Search for the cell housing the specified text and yield its [X, Y] center coordinate. 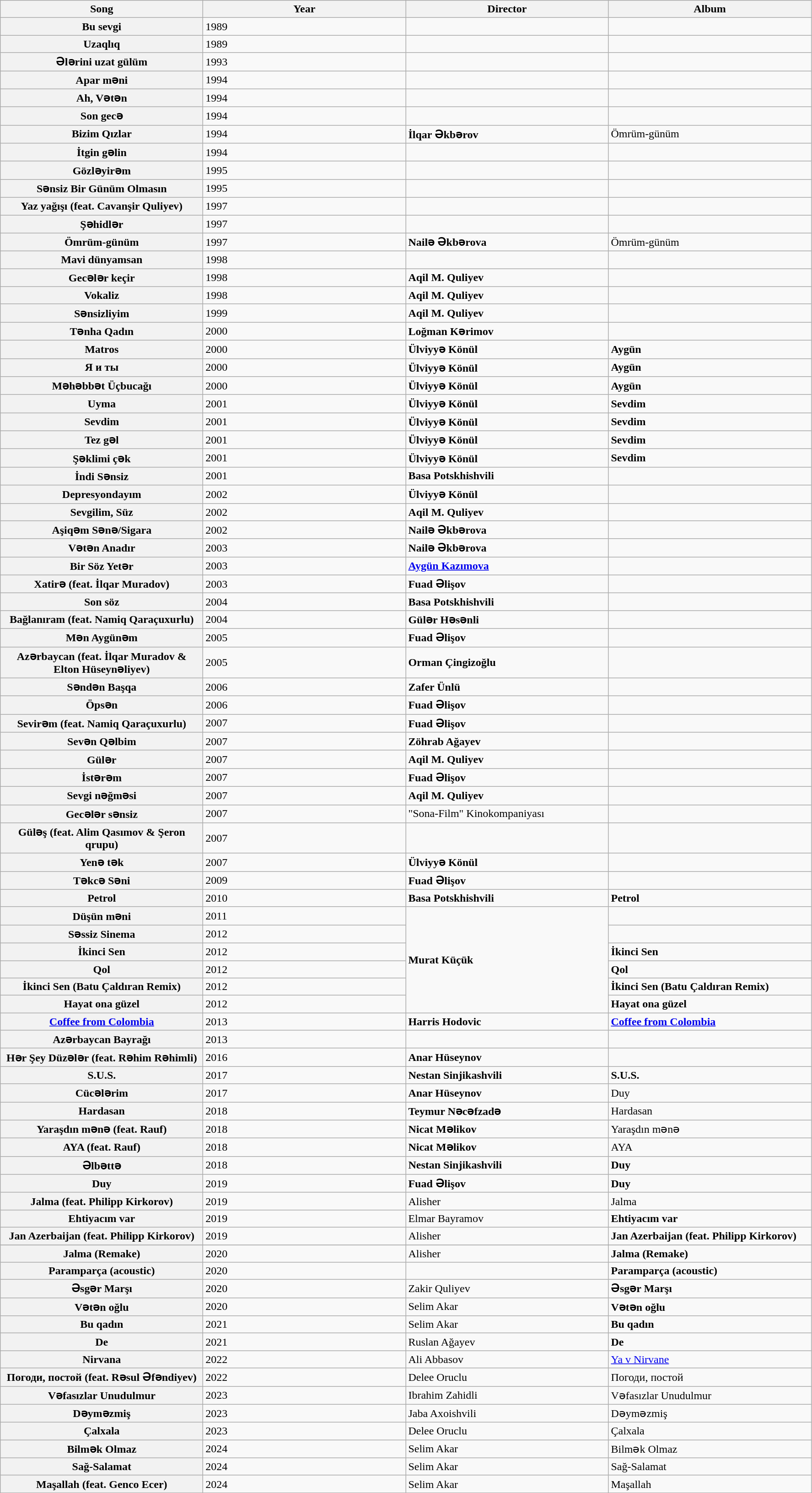
Depresyondayım [102, 494]
Director [507, 9]
Year [305, 9]
Xatirə (feat. İlqar Muradov) [102, 584]
Sevən Qəlbim [102, 741]
İtgin gəlin [102, 152]
Я и ты [102, 368]
2011 [305, 916]
Öpsən [102, 705]
Azərbaycan Bayrağı [102, 1039]
Mən Aygünəm [102, 638]
Cücələrim [102, 1093]
Vətən Anadır [102, 548]
Aşiqəm Sənə/Sigara [102, 530]
Zöhrab Ağayev [507, 741]
Yenə tək [102, 862]
Album [710, 9]
Gülər [102, 759]
Song [102, 9]
Ibrahim Zahidli [507, 1395]
Aygün Kazımova [507, 566]
İndi Sənsiz [102, 476]
Məhəbbət Üçbucağı [102, 386]
Zafer Ünlü [507, 687]
Sevirəm (feat. Namiq Qaraçuxurlu) [102, 723]
Gülər Həsənli [507, 620]
Bir Söz Yetər [102, 566]
Bu sevgi [102, 27]
Ah, Vətən [102, 98]
Zakir Quliyev [507, 1289]
Uzaqlıq [102, 44]
Sənsiz Bir Günüm Olmasın [102, 189]
Apar məni [102, 80]
Tənha Qadın [102, 331]
Harris Hodovic [507, 1022]
AYA [710, 1147]
Loğman Kərimov [507, 331]
Teymur Nəcəfzadə [507, 1111]
2009 [305, 881]
Elmar Bayramov [507, 1218]
Jalma [710, 1201]
Əlbəttə [102, 1165]
Sənsizliyim [102, 313]
Maşallah (feat. Genco Ecer) [102, 1484]
Ya v Nirvane [710, 1359]
Jaba Axoishvili [507, 1413]
Vokaliz [102, 295]
Düşün məni [102, 916]
Murat Küçük [507, 959]
"Sona-Film" Kinokompaniyası [507, 814]
1993 [305, 62]
1999 [305, 313]
Azərbaycan (feat. İlqar Muradov & Elton Hüseynəliyev) [102, 662]
Погоди, постой (feat. Rəsul Əfəndiyev) [102, 1377]
Uyma [102, 404]
Hər Şey Düzələr (feat. Rəhim Rəhimli) [102, 1057]
Nirvana [102, 1359]
2010 [305, 898]
Ruslan Ağayev [507, 1342]
Səssiz Sinema [102, 934]
Mavi dünyamsan [102, 260]
Maşallah [710, 1484]
Gecələr sənsiz [102, 814]
İlqar Əkbərov [507, 134]
Güləş (feat. Alim Qasımov & Şeron qrupu) [102, 838]
Son söz [102, 602]
Jalma (feat. Philipp Kirkorov) [102, 1201]
Ələrini uzat gülüm [102, 62]
Bağlanıram (feat. Namiq Qaraçuxurlu) [102, 620]
Şəklimi çək [102, 458]
Matros [102, 349]
Təkcə Səni [102, 881]
Səndən Başqa [102, 687]
AYA (feat. Rauf) [102, 1147]
İstərəm [102, 778]
Погоди, постой [710, 1377]
Son gecə [102, 116]
Gözləyirəm [102, 170]
Bizim Qızlar [102, 134]
2016 [305, 1057]
Yaz yağışı (feat. Cavanşir Quliyev) [102, 206]
Yaraşdın mənə [710, 1129]
Orman Çingizoğlu [507, 662]
Ali Abbasov [507, 1359]
Sevgilim, Süz [102, 512]
Yaraşdın mənə (feat. Rauf) [102, 1129]
Gecələr keçir [102, 278]
Sevgi nəğməsi [102, 795]
Şəhidlər [102, 224]
Tez gəl [102, 440]
